From the cell containing the given text, extract its center point as [X, Y] coordinate. 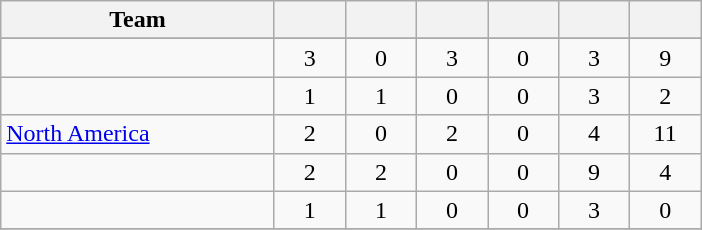
North America [138, 134]
11 [666, 134]
Team [138, 20]
